Output the (X, Y) coordinate of the center of the cell containing the given text.  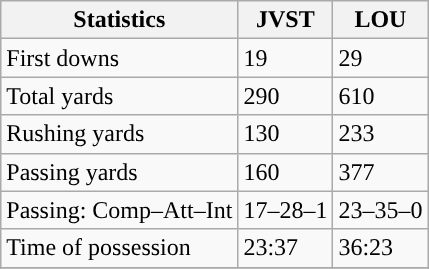
610 (380, 96)
29 (380, 58)
377 (380, 172)
36:23 (380, 248)
JVST (286, 20)
LOU (380, 20)
First downs (120, 58)
233 (380, 134)
Passing yards (120, 172)
Time of possession (120, 248)
17–28–1 (286, 210)
130 (286, 134)
160 (286, 172)
290 (286, 96)
Rushing yards (120, 134)
23:37 (286, 248)
Total yards (120, 96)
23–35–0 (380, 210)
19 (286, 58)
Statistics (120, 20)
Passing: Comp–Att–Int (120, 210)
